Scan for the cell matching the given text and deliver its [X, Y] coordinate at center. 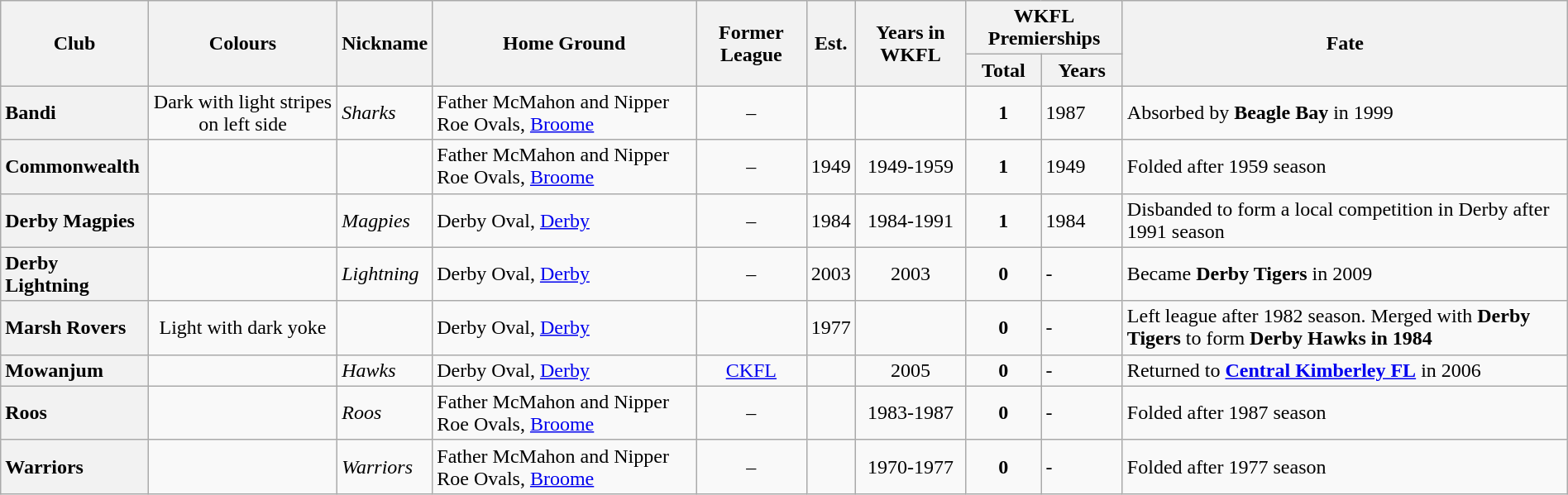
Absorbed by Beagle Bay in 1999 [1345, 112]
Home Ground [564, 43]
Former League [752, 43]
Marsh Rovers [74, 327]
Lightning [385, 274]
Mowanjum [74, 370]
Years [1082, 70]
Sharks [385, 112]
Years in WKFL [910, 43]
Magpies [385, 220]
Dark with light stripes on left side [242, 112]
Fate [1345, 43]
2005 [910, 370]
CKFL [752, 370]
1987 [1082, 112]
Folded after 1987 season [1345, 413]
Nickname [385, 43]
Disbanded to form a local competition in Derby after 1991 season [1345, 220]
1949-1959 [910, 167]
Left league after 1982 season. Merged with Derby Tigers to form Derby Hawks in 1984 [1345, 327]
Est. [830, 43]
Commonwealth [74, 167]
1977 [830, 327]
Derby Lightning [74, 274]
Total [1004, 70]
Derby Magpies [74, 220]
Bandi [74, 112]
Colours [242, 43]
Light with dark yoke [242, 327]
Folded after 1959 season [1345, 167]
Hawks [385, 370]
Club [74, 43]
1984-1991 [910, 220]
Became Derby Tigers in 2009 [1345, 274]
Returned to Central Kimberley FL in 2006 [1345, 370]
1983-1987 [910, 413]
Folded after 1977 season [1345, 466]
1970-1977 [910, 466]
WKFL Premierships [1045, 28]
